Scan for the cell matching the given text and deliver its [X, Y] coordinate at center. 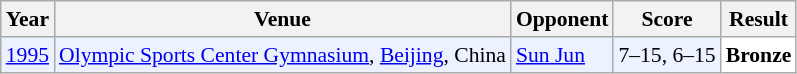
Year [28, 19]
Olympic Sports Center Gymnasium, Beijing, China [282, 55]
Score [666, 19]
Venue [282, 19]
Bronze [759, 55]
1995 [28, 55]
Opponent [562, 19]
7–15, 6–15 [666, 55]
Sun Jun [562, 55]
Result [759, 19]
